Identify which cell holds the provided text, then report its (x, y) central coordinate. 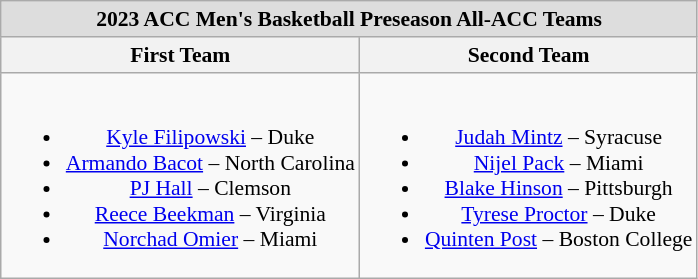
Judah Mintz – SyracuseNijel Pack – MiamiBlake Hinson – PittsburghTyrese Proctor – DukeQuinten Post – Boston College (529, 175)
First Team (180, 55)
Second Team (529, 55)
Kyle Filipowski – DukeArmando Bacot – North CarolinaPJ Hall – ClemsonReece Beekman – VirginiaNorchad Omier – Miami (180, 175)
2023 ACC Men's Basketball Preseason All-ACC Teams (350, 19)
